Return [x, y] of the center of cell containing provided text 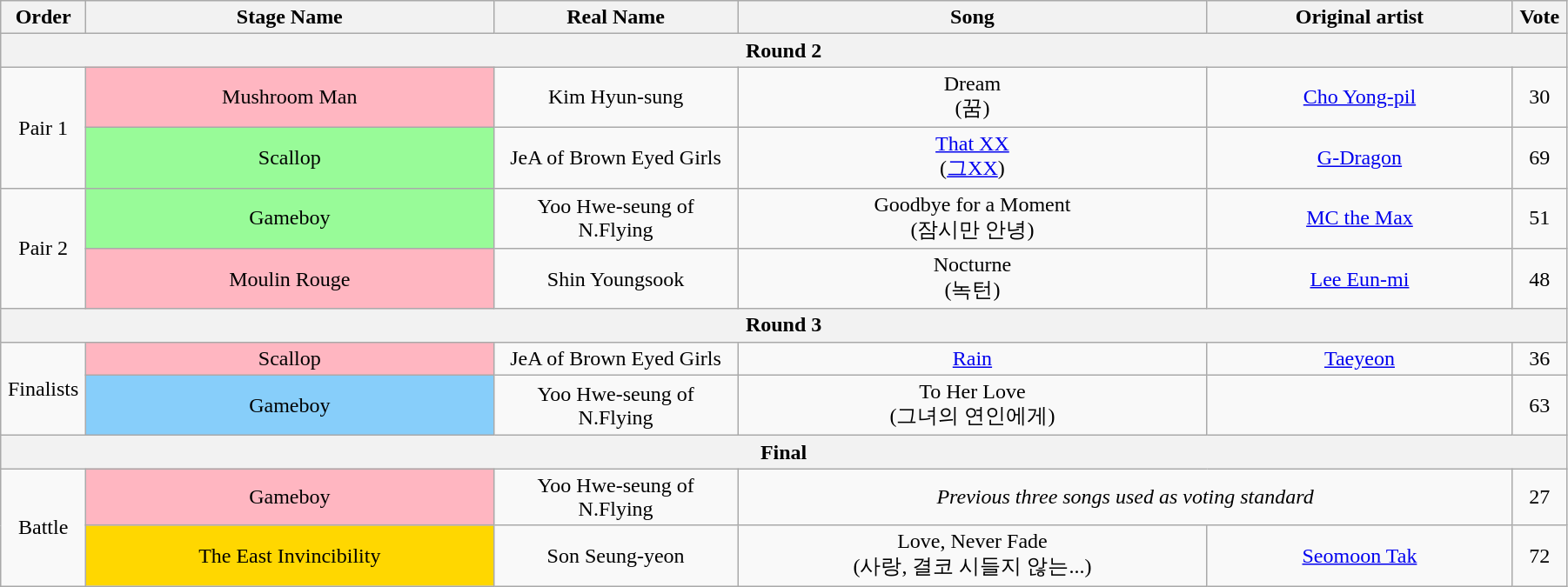
Pair 2 [44, 249]
Round 2 [784, 50]
48 [1539, 279]
Song [973, 17]
36 [1539, 358]
Vote [1539, 17]
Kim Hyun-sung [616, 97]
Round 3 [784, 325]
Original artist [1359, 17]
30 [1539, 97]
G-Dragon [1359, 157]
Rain [973, 358]
69 [1539, 157]
To Her Love(그녀의 연인에게) [973, 405]
MC the Max [1359, 218]
Dream(꿈) [973, 97]
Moulin Rouge [290, 279]
Son Seung-yeon [616, 556]
Stage Name [290, 17]
Cho Yong-pil [1359, 97]
Shin Youngsook [616, 279]
Pair 1 [44, 127]
Real Name [616, 17]
63 [1539, 405]
Love, Never Fade(사랑, 결코 시들지 않는...) [973, 556]
27 [1539, 497]
That XX(그XX) [973, 157]
Lee Eun-mi [1359, 279]
Taeyeon [1359, 358]
Previous three songs used as voting standard [1125, 497]
Final [784, 452]
Nocturne(녹턴) [973, 279]
Mushroom Man [290, 97]
Seomoon Tak [1359, 556]
Order [44, 17]
Battle [44, 527]
51 [1539, 218]
72 [1539, 556]
Finalists [44, 389]
Goodbye for a Moment(잠시만 안녕) [973, 218]
The East Invincibility [290, 556]
